Provide the (x, y) coordinate of the cell's center where the given text is located.  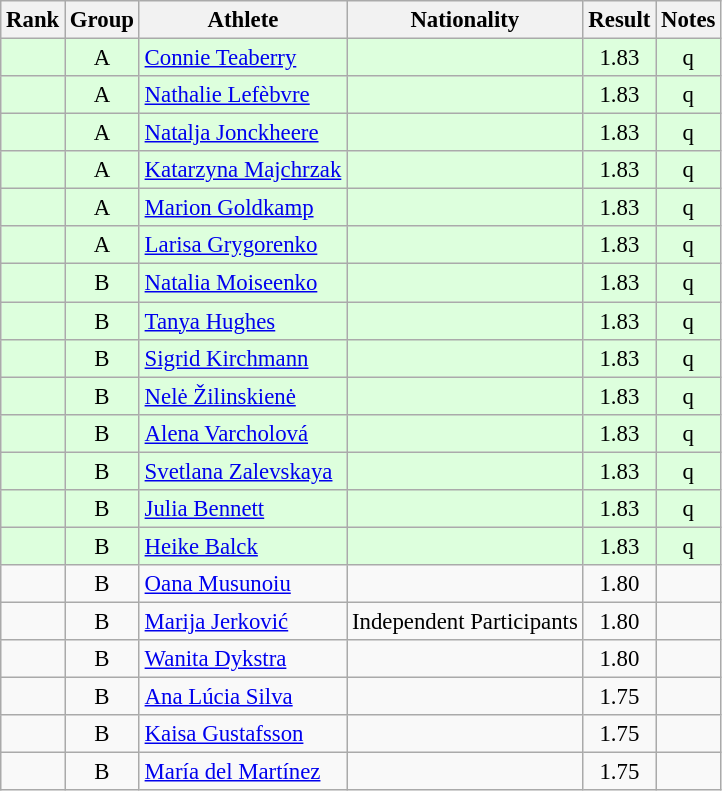
Tanya Hughes (242, 321)
Marion Goldkamp (242, 208)
Kaisa Gustafsson (242, 734)
Marija Jerković (242, 621)
Natalja Jonckheere (242, 133)
Nelė Žilinskienė (242, 396)
Athlete (242, 20)
Rank (33, 20)
Alena Varcholová (242, 433)
Svetlana Zalevskaya (242, 471)
Group (102, 20)
Nathalie Lefèbvre (242, 95)
Independent Participants (465, 621)
Notes (688, 20)
Nationality (465, 20)
María del Martínez (242, 772)
Result (620, 20)
Katarzyna Majchrzak (242, 170)
Oana Musunoiu (242, 584)
Ana Lúcia Silva (242, 697)
Wanita Dykstra (242, 659)
Natalia Moiseenko (242, 283)
Connie Teaberry (242, 58)
Larisa Grygorenko (242, 245)
Sigrid Kirchmann (242, 358)
Julia Bennett (242, 509)
Heike Balck (242, 546)
